Find where the given text appears and provide that cell's center as (X, Y) coordinate. 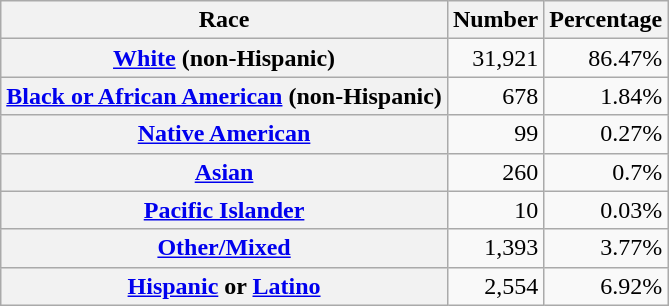
1.84% (606, 96)
0.27% (606, 134)
260 (495, 172)
Number (495, 20)
Native American (224, 134)
Black or African American (non-Hispanic) (224, 96)
Percentage (606, 20)
6.92% (606, 286)
Asian (224, 172)
10 (495, 210)
0.7% (606, 172)
Other/Mixed (224, 248)
99 (495, 134)
86.47% (606, 58)
31,921 (495, 58)
1,393 (495, 248)
Race (224, 20)
0.03% (606, 210)
Hispanic or Latino (224, 286)
Pacific Islander (224, 210)
3.77% (606, 248)
678 (495, 96)
2,554 (495, 286)
White (non-Hispanic) (224, 58)
